Return (x, y) of the center of cell containing provided text 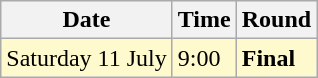
Date (86, 20)
Round (276, 20)
Final (276, 58)
Saturday 11 July (86, 58)
Time (204, 20)
9:00 (204, 58)
